Provide the (x, y) coordinate of the cell's center where the given text is located.  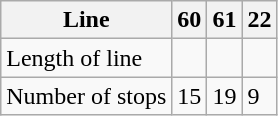
19 (224, 96)
Length of line (86, 58)
61 (224, 20)
Line (86, 20)
9 (260, 96)
Number of stops (86, 96)
22 (260, 20)
60 (190, 20)
15 (190, 96)
